For the text-containing cell, return its midpoint in (x, y) coordinate format. 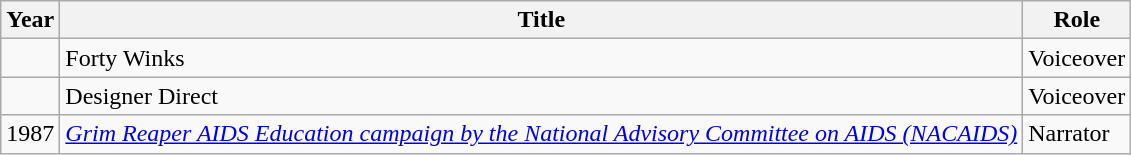
Designer Direct (542, 96)
Grim Reaper AIDS Education campaign by the National Advisory Committee on AIDS (NACAIDS) (542, 134)
1987 (30, 134)
Year (30, 20)
Narrator (1077, 134)
Role (1077, 20)
Forty Winks (542, 58)
Title (542, 20)
